From the cell containing the given text, extract its center point as (X, Y) coordinate. 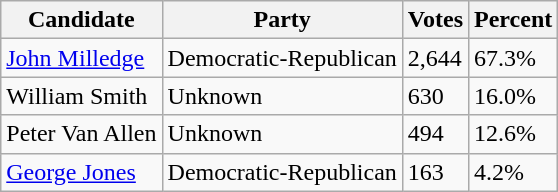
4.2% (514, 172)
163 (435, 172)
John Milledge (82, 58)
12.6% (514, 134)
67.3% (514, 58)
Peter Van Allen (82, 134)
George Jones (82, 172)
Party (282, 20)
494 (435, 134)
Percent (514, 20)
16.0% (514, 96)
2,644 (435, 58)
Votes (435, 20)
Candidate (82, 20)
630 (435, 96)
William Smith (82, 96)
